Return [X, Y] of the center of cell containing provided text 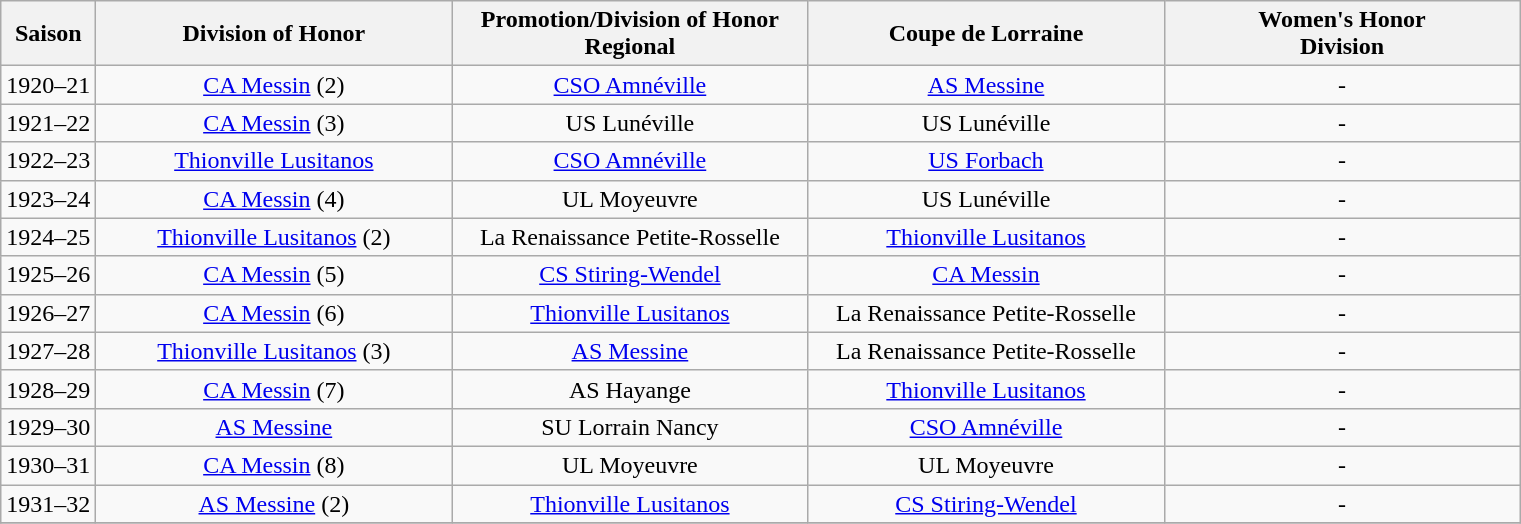
Thionville Lusitanos (2) [274, 237]
CA Messin (6) [274, 313]
SU Lorrain Nancy [630, 427]
1931–32 [48, 503]
1922–23 [48, 161]
Promotion/Division of Honor Regional [630, 34]
CA Messin (8) [274, 465]
CA Messin (7) [274, 389]
AS Messine (2) [274, 503]
Thionville Lusitanos (3) [274, 351]
1921–22 [48, 123]
Coupe de Lorraine [986, 34]
CA Messin [986, 275]
1927–28 [48, 351]
Women's HonorDivision [1342, 34]
1920–21 [48, 85]
1925–26 [48, 275]
CA Messin (5) [274, 275]
CA Messin (4) [274, 199]
1929–30 [48, 427]
1930–31 [48, 465]
Division of Honor [274, 34]
1924–25 [48, 237]
AS Hayange [630, 389]
CA Messin (2) [274, 85]
CA Messin (3) [274, 123]
1926–27 [48, 313]
US Forbach [986, 161]
1928–29 [48, 389]
1923–24 [48, 199]
Saison [48, 34]
